Scan for the cell matching the given text and deliver its [x, y] coordinate at center. 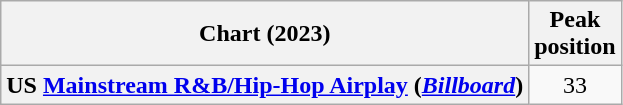
US Mainstream R&B/Hip-Hop Airplay (Billboard) [265, 85]
Chart (2023) [265, 34]
33 [575, 85]
Peakposition [575, 34]
